Pinpoint the cell where the given text exists, returning its [X, Y] midpoint coordinate. 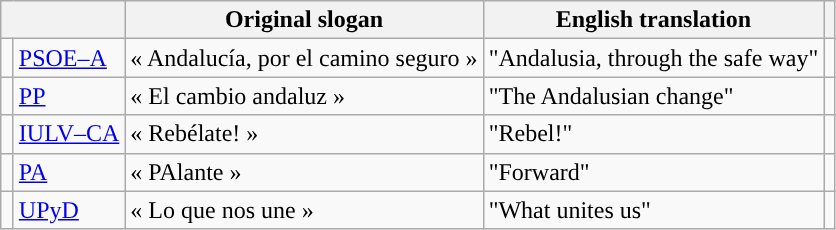
"Andalusia, through the safe way" [654, 58]
"Forward" [654, 172]
« Rebélate! » [304, 134]
"What unites us" [654, 210]
"The Andalusian change" [654, 96]
PSOE–A [69, 58]
English translation [654, 20]
PA [69, 172]
UPyD [69, 210]
PP [69, 96]
IULV–CA [69, 134]
Original slogan [304, 20]
"Rebel!" [654, 134]
« Lo que nos une » [304, 210]
« PAlante » [304, 172]
« Andalucía, por el camino seguro » [304, 58]
« El cambio andaluz » [304, 96]
